Return the [x, y] coordinate for the center point of the cell that contains the specified text.  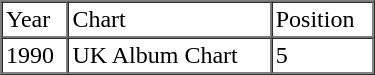
UK Album Chart [170, 56]
5 [322, 56]
1990 [35, 56]
Chart [170, 20]
Year [35, 20]
Position [322, 20]
